Scan for the cell matching the given text and deliver its [X, Y] coordinate at center. 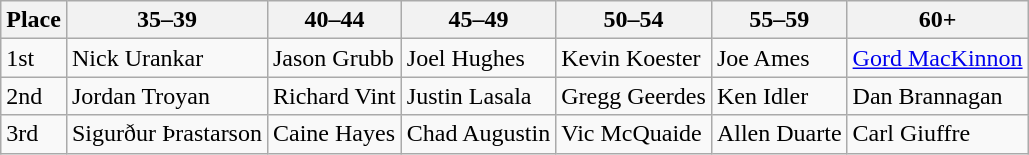
Carl Giuffre [938, 134]
3rd [34, 134]
35–39 [166, 20]
60+ [938, 20]
50–54 [634, 20]
Ken Idler [779, 96]
Allen Duarte [779, 134]
Kevin Koester [634, 58]
Joel Hughes [478, 58]
Chad Augustin [478, 134]
55–59 [779, 20]
Gregg Geerdes [634, 96]
Caine Hayes [334, 134]
Jordan Troyan [166, 96]
40–44 [334, 20]
Justin Lasala [478, 96]
Richard Vint [334, 96]
2nd [34, 96]
Nick Urankar [166, 58]
Place [34, 20]
Dan Brannagan [938, 96]
Sigurður Þrastarson [166, 134]
Gord MacKinnon [938, 58]
1st [34, 58]
45–49 [478, 20]
Jason Grubb [334, 58]
Vic McQuaide [634, 134]
Joe Ames [779, 58]
